Find where the given text appears and provide that cell's center as (X, Y) coordinate. 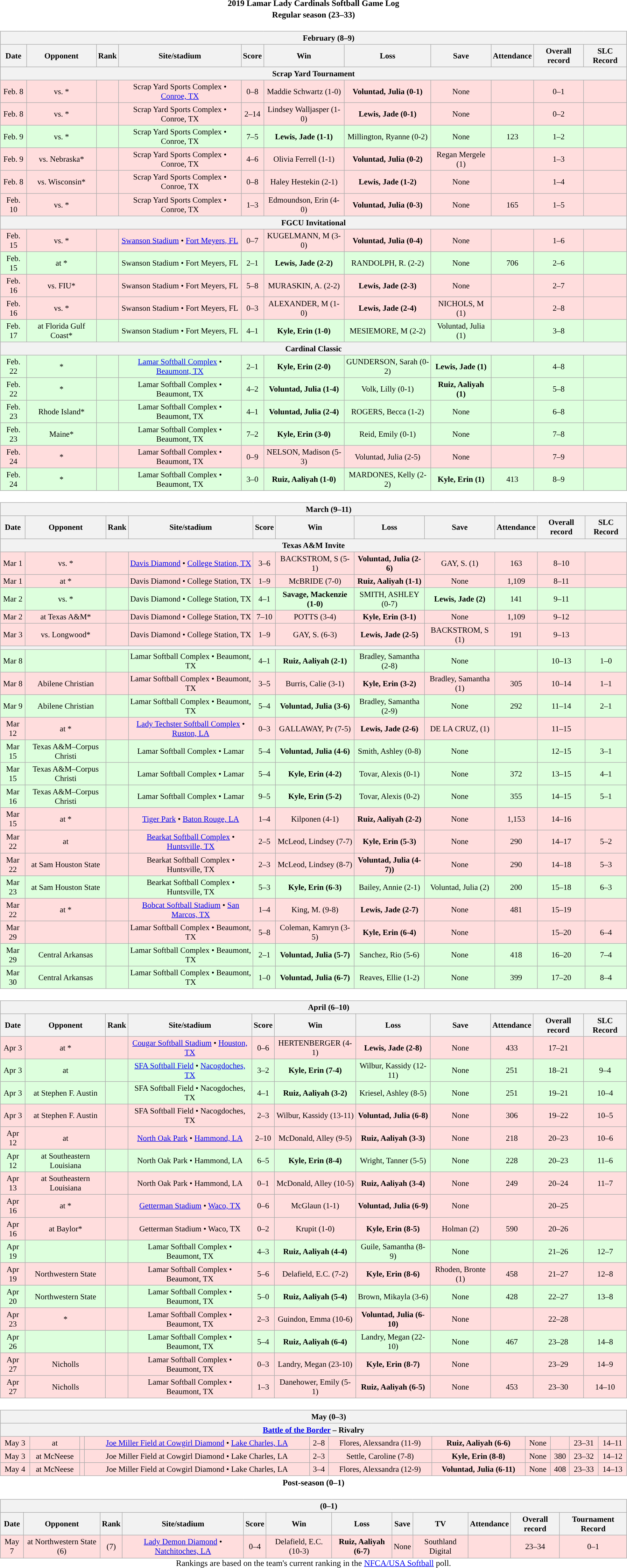
Voluntad, Julia (6-9) (393, 1206)
McBRIDE (7-0) (315, 581)
Voluntad, Julia (6-7) (315, 977)
Lady Demon Diamond • Natchitoches, LA (183, 1547)
5–6 (263, 1274)
10–14 (561, 684)
Guindon, Emma (10-6) (315, 1319)
1–6 (558, 240)
23–31 (584, 1443)
Texas A&M Invite (313, 545)
14–10 (605, 1387)
Kriesel, Ashley (8-5) (393, 1093)
5–1 (606, 796)
Holman (2) (460, 1228)
Voluntad, Julia (2) (460, 887)
Kyle, Erin (8-5) (393, 1228)
vs. Wisconsin* (62, 182)
10–4 (605, 1093)
8–9 (558, 479)
McLeod, Lindsey (7-7) (315, 842)
Mar 12 (13, 729)
Voluntad, Julia (6-8) (393, 1116)
Mar 3 (13, 635)
Tovar, Alexis (0-1) (389, 774)
5–0 (263, 1296)
249 (512, 1183)
Mar 9 (13, 706)
8–4 (606, 977)
15–19 (561, 910)
Smith, Ashley (0-8) (389, 752)
Kyle, Erin (3-2) (389, 684)
292 (516, 706)
Lewis, Jade (2-3) (388, 286)
Millington, Ryanne (0-2) (388, 136)
23–28 (558, 1342)
14–13 (612, 1469)
Maddie Schwartz (1-0) (304, 92)
Scrap Yard Tournament (313, 73)
7–5 (253, 136)
9–5 (265, 796)
GUNDERSON, Sarah (0-2) (388, 367)
Ruiz, Aaliyah (1) (461, 389)
14–17 (561, 842)
May 4 (15, 1469)
428 (512, 1296)
453 (512, 1387)
141 (516, 599)
2–14 (253, 114)
2–5 (265, 842)
19–22 (558, 1116)
12–8 (605, 1274)
vs. FIU* (62, 286)
Lewis, Jade (2-8) (393, 1048)
22–28 (558, 1319)
Lewis, Jade (1-1) (304, 136)
Ruiz, Aaliyah (3-2) (315, 1093)
Edmoundson, Erin (4-0) (304, 204)
Voluntad, Julia (1-4) (304, 389)
23–29 (558, 1364)
McDonald, Alley (10-5) (315, 1183)
(0–1) (313, 1506)
200 (516, 887)
2–10 (263, 1138)
Brown, Mikayla (3-6) (393, 1296)
Voluntad, Julia (6-11) (479, 1469)
Regan Mergele (1) (461, 160)
Cardinal Classic (313, 349)
3–4 (319, 1469)
Ruiz, Aaliyah (1-0) (304, 479)
Voluntad, Julia (2-5) (388, 457)
12–15 (561, 752)
228 (512, 1161)
NELSON, Madison (5-3) (304, 457)
Delafield, E.C. (7-2) (315, 1274)
17–20 (561, 977)
Voluntad, Julia (6-10) (393, 1319)
9–11 (561, 599)
Lewis, Jade (2-5) (389, 635)
MARDONES, Kelly (2-2) (388, 479)
Voluntad, Julia (4-6) (315, 752)
433 (512, 1048)
7–2 (253, 435)
Voluntad, Julia (0-2) (388, 160)
Lewis, Jade (2-2) (304, 263)
3–1 (606, 752)
2–6 (558, 263)
Savage, Mackenzie (1-0) (315, 599)
Lewis, Jade (2) (460, 599)
355 (516, 796)
4–3 (263, 1251)
Voluntad, Julia (2-6) (389, 563)
22–27 (558, 1296)
14–8 (605, 1342)
20–26 (558, 1228)
Kyle, Erin (3-1) (389, 617)
Kyle, Erin (1-0) (304, 331)
Wilbur, Kassidy (12-11) (393, 1070)
17–21 (558, 1048)
11–7 (605, 1183)
Delafield, E.C. (10-3) (299, 1547)
23–32 (584, 1456)
408 (560, 1469)
Cougar Softball Stadium • Houston, TX (190, 1048)
Lewis, Jade (2-4) (388, 308)
20–25 (558, 1206)
Landry, Megan (22-10) (393, 1342)
Reid, Emily (0-1) (388, 435)
3–8 (558, 331)
Krupit (1-0) (315, 1228)
February (8–9) (313, 38)
Ruiz, Aaliyah (2-1) (315, 661)
Southland Digital (441, 1547)
Mar 30 (13, 977)
11–15 (561, 729)
Voluntad, Julia (3-6) (315, 706)
4–8 (558, 367)
Voluntad, Julia (2-4) (304, 412)
10–6 (605, 1138)
3–0 (253, 479)
Lewis, Jade (2-7) (389, 910)
Voluntad, Julia (0-4) (388, 240)
3–6 (265, 563)
at Baylor* (65, 1228)
8–10 (561, 563)
9–13 (561, 635)
KUGELMANN, M (3-0) (304, 240)
vs. Nebraska* (62, 160)
Apr 26 (13, 1342)
TV (441, 1524)
3–2 (263, 1070)
9–12 (561, 617)
1–5 (558, 204)
3–5 (265, 684)
458 (512, 1274)
7–10 (265, 617)
4–6 (253, 160)
Battle of the Border – Rivalry (313, 1430)
Landry, Megan (23-10) (315, 1364)
Lady Techster Softball Complex • Ruston, LA (191, 729)
Voluntad, Julia (0-1) (388, 92)
April (6–10) (313, 1007)
Kyle, Erin (8-6) (393, 1274)
14–12 (612, 1456)
Lindsey Walljasper (1-0) (304, 114)
23–34 (535, 1547)
18–21 (558, 1070)
399 (516, 977)
4–2 (253, 389)
163 (516, 563)
10–5 (605, 1116)
Guile, Samantha (8-9) (393, 1251)
12–7 (605, 1251)
Lewis, Jade (0-1) (388, 114)
Lewis, Jade (1-2) (388, 182)
191 (516, 635)
Kyle, Erin (7-4) (315, 1070)
Ruiz, Aaliyah (2-2) (389, 819)
Ruiz, Aaliyah (6-7) (362, 1547)
Coleman, Kamryn (3-5) (315, 932)
Haley Hestekin (2-1) (304, 182)
FGCU Invitational (313, 223)
at Northwestern State (6) (62, 1547)
Voluntad, Julia (1) (461, 331)
Feb. 10 (13, 204)
11–14 (561, 706)
15–18 (561, 887)
11–6 (605, 1161)
23–33 (584, 1469)
Flores, Alexsandra (11-9) (380, 1443)
at Texas A&M* (65, 617)
306 (512, 1116)
Tovar, Alexis (0-2) (389, 796)
Rhoden, Bronte (1) (460, 1274)
Ruiz, Aaliyah (1-1) (389, 581)
Kyle, Erin (8-7) (393, 1364)
McLeod, Lindsey (8-7) (315, 864)
Maine* (62, 435)
Reaves, Ellie (1-2) (389, 977)
McGlaun (1-1) (315, 1206)
13–15 (561, 774)
481 (516, 910)
Bailey, Annie (2-1) (389, 887)
Mar 16 (13, 796)
7–9 (558, 457)
218 (512, 1138)
372 (516, 774)
6–4 (606, 932)
1–2 (558, 136)
21–26 (558, 1251)
305 (516, 684)
Bradley, Samantha (2-9) (389, 706)
at Florida Gulf Coast* (62, 331)
MESIEMORE, M (2-2) (388, 331)
Tournament Record (593, 1524)
467 (512, 1342)
March (9–11) (313, 509)
MURASKIN, A. (2-2) (304, 286)
May (0–3) (313, 1417)
Bradley, Samantha (2-8) (389, 661)
2–7 (558, 286)
1,153 (516, 819)
Rhode Island* (62, 412)
6–8 (558, 412)
(7) (111, 1547)
5–2 (606, 842)
RANDOLPH, R. (2-2) (388, 263)
Lewis, Jade (2-6) (389, 729)
vs. Longwood* (65, 635)
706 (512, 263)
165 (512, 204)
15–20 (561, 932)
Kyle, Erin (3-0) (304, 435)
16–20 (561, 955)
Kyle, Erin (2-0) (304, 367)
DE LA CRUZ, (1) (460, 729)
GAY, S. (1) (460, 563)
Mar 23 (13, 887)
413 (512, 479)
380 (560, 1456)
Danehower, Emily (5-1) (315, 1387)
BACKSTROM, S (1) (460, 635)
ALEXANDER, M (1-0) (304, 308)
Lewis, Jade (1) (461, 367)
Ruiz, Aaliyah (5-4) (315, 1296)
Wilbur, Kassidy (13-11) (315, 1116)
23–30 (558, 1387)
ROGERS, Becca (1-2) (388, 412)
Kyle, Erin (8-4) (315, 1161)
Ruiz, Aaliyah (4-4) (315, 1251)
14–15 (561, 796)
POTTS (3-4) (315, 617)
GALLAWAY, Pr (7-5) (315, 729)
Voluntad, Julia (5-7) (315, 955)
13–8 (605, 1296)
7–8 (558, 435)
14–11 (612, 1443)
Wright, Tanner (5-5) (393, 1161)
Kyle, Erin (5-2) (315, 796)
Kyle, Erin (4-2) (315, 774)
Kilponen (4-1) (315, 819)
19–21 (558, 1093)
14–16 (561, 819)
9–4 (605, 1070)
McDonald, Alley (9-5) (315, 1138)
Bradley, Samantha (1) (460, 684)
Olivia Ferrell (1-1) (304, 160)
Apr 20 (13, 1296)
HERTENBERGER (4-1) (315, 1048)
Ruiz, Aaliyah (6-4) (315, 1342)
Kyle, Erin (6-4) (389, 932)
0–7 (253, 240)
Kyle, Erin (8-8) (479, 1456)
Apr 23 (13, 1319)
King, M. (9-8) (315, 910)
Ruiz, Aaliyah (3-4) (393, 1183)
21–27 (558, 1274)
SMITH, ASHLEY (0-7) (389, 599)
Volk, Lilly (0-1) (388, 389)
Burris, Calie (3-1) (315, 684)
8–11 (561, 581)
10–13 (561, 661)
May 7 (12, 1547)
Sanchez, Rio (5-6) (389, 955)
123 (512, 136)
7–4 (606, 955)
NICHOLS, M (1) (461, 308)
Feb. 17 (13, 331)
14–9 (605, 1364)
Kyle, Erin (6-3) (315, 887)
Apr 13 (13, 1183)
Flores, Alexsandra (12-9) (380, 1469)
Kyle, Erin (1) (461, 479)
Voluntad, Julia (0-3) (388, 204)
590 (512, 1228)
0–9 (253, 457)
14–18 (561, 864)
0–4 (255, 1547)
BACKSTROM, S (5-1) (315, 563)
418 (516, 955)
Kyle, Erin (5-3) (389, 842)
Ruiz, Aaliyah (6-5) (393, 1387)
Tiger Park • Baton Rouge, LA (191, 819)
Ruiz, Aaliyah (6-6) (479, 1443)
Ruiz, Aaliyah (3-3) (393, 1138)
GAY, S. (6-3) (315, 635)
20–24 (558, 1183)
Voluntad, Julia (4-7)) (389, 864)
Bobcat Softball Stadium • San Marcos, TX (191, 910)
1–1 (606, 684)
Settle, Caroline (7-8) (380, 1456)
6–5 (263, 1161)
6–3 (606, 887)
